Identify which cell holds the provided text, then report its [X, Y] central coordinate. 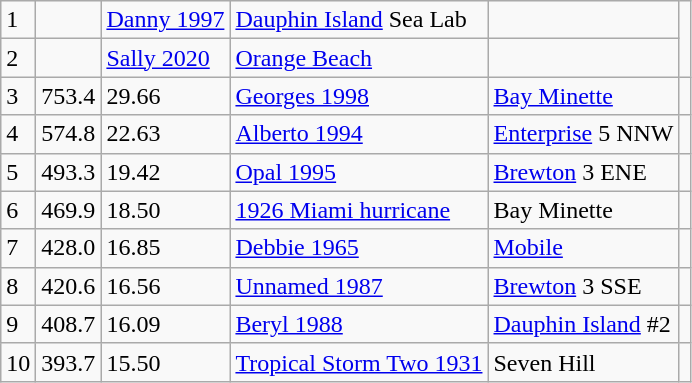
Seven Hill [584, 362]
7 [18, 248]
Orange Beach [359, 58]
Sally 2020 [166, 58]
9 [18, 324]
8 [18, 286]
Opal 1995 [359, 172]
10 [18, 362]
Unnamed 1987 [359, 286]
408.7 [68, 324]
3 [18, 96]
Dauphin Island Sea Lab [359, 20]
Mobile [584, 248]
19.42 [166, 172]
420.6 [68, 286]
574.8 [68, 134]
16.85 [166, 248]
1926 Miami hurricane [359, 210]
1 [18, 20]
393.7 [68, 362]
753.4 [68, 96]
Alberto 1994 [359, 134]
15.50 [166, 362]
Georges 1998 [359, 96]
6 [18, 210]
2 [18, 58]
Brewton 3 ENE [584, 172]
4 [18, 134]
469.9 [68, 210]
493.3 [68, 172]
Enterprise 5 NNW [584, 134]
Danny 1997 [166, 20]
29.66 [166, 96]
Beryl 1988 [359, 324]
18.50 [166, 210]
16.09 [166, 324]
Dauphin Island #2 [584, 324]
16.56 [166, 286]
5 [18, 172]
428.0 [68, 248]
Brewton 3 SSE [584, 286]
Debbie 1965 [359, 248]
22.63 [166, 134]
Tropical Storm Two 1931 [359, 362]
